Locate the cell with the specified text and output its [x, y] center coordinate. 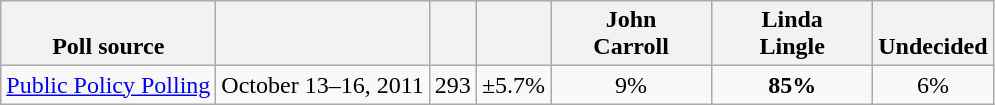
Poll source [108, 34]
LindaLingle [792, 34]
±5.7% [513, 85]
JohnCarroll [632, 34]
Undecided [933, 34]
9% [632, 85]
293 [452, 85]
Public Policy Polling [108, 85]
85% [792, 85]
6% [933, 85]
October 13–16, 2011 [322, 85]
